Locate the cell with the specified text and output its [X, Y] center coordinate. 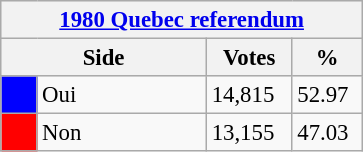
1980 Quebec referendum [182, 20]
47.03 [328, 133]
% [328, 58]
13,155 [249, 133]
Oui [122, 95]
14,815 [249, 95]
Votes [249, 58]
Side [104, 58]
Non [122, 133]
52.97 [328, 95]
